From the cell containing the given text, extract its center point as (X, Y) coordinate. 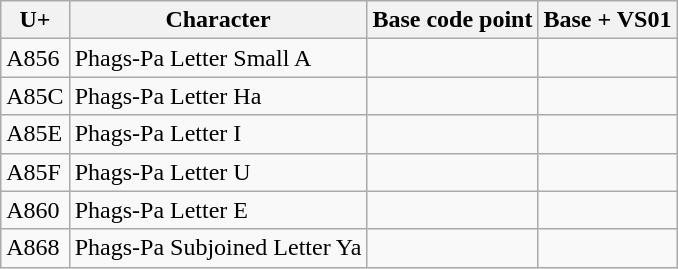
A868 (35, 248)
Base code point (452, 20)
Phags‑Pa Letter I (218, 134)
Phags‑Pa Letter U (218, 172)
A85E (35, 134)
Base + VS01 (608, 20)
Character (218, 20)
Phags‑Pa Letter Ha (218, 96)
Phags‑Pa Letter Small A (218, 58)
Phags‑Pa Subjoined Letter Ya (218, 248)
A860 (35, 210)
A85C (35, 96)
U+ (35, 20)
A856 (35, 58)
A85F (35, 172)
Phags‑Pa Letter E (218, 210)
